Identify which cell holds the provided text, then report its [x, y] central coordinate. 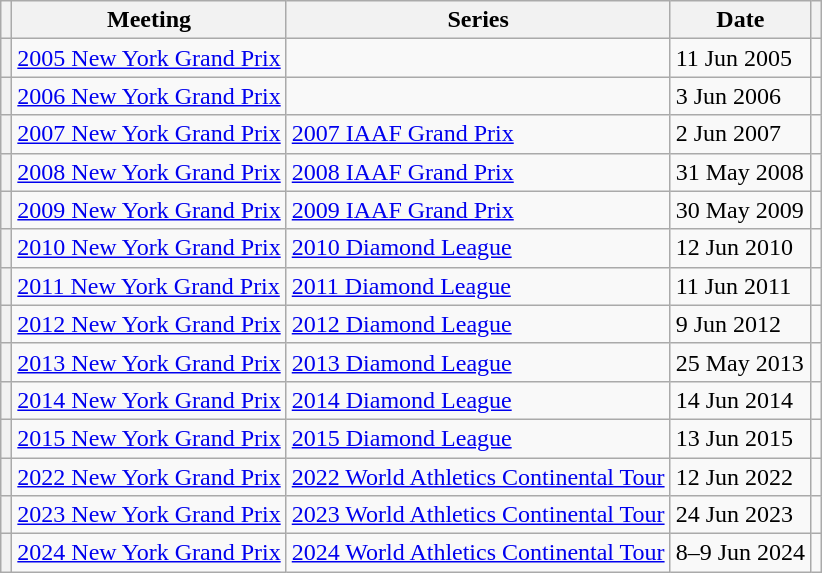
2 Jun 2007 [740, 134]
2014 New York Grand Prix [149, 400]
2022 New York Grand Prix [149, 477]
2023 New York Grand Prix [149, 515]
2013 Diamond League [478, 362]
25 May 2013 [740, 362]
2024 World Athletics Continental Tour [478, 553]
2012 Diamond League [478, 324]
2011 New York Grand Prix [149, 286]
2005 New York Grand Prix [149, 58]
2022 World Athletics Continental Tour [478, 477]
11 Jun 2011 [740, 286]
30 May 2009 [740, 210]
2008 New York Grand Prix [149, 172]
Series [478, 20]
2010 New York Grand Prix [149, 248]
3 Jun 2006 [740, 96]
31 May 2008 [740, 172]
2006 New York Grand Prix [149, 96]
24 Jun 2023 [740, 515]
2010 Diamond League [478, 248]
8–9 Jun 2024 [740, 553]
2008 IAAF Grand Prix [478, 172]
11 Jun 2005 [740, 58]
2024 New York Grand Prix [149, 553]
2015 Diamond League [478, 438]
2023 World Athletics Continental Tour [478, 515]
9 Jun 2012 [740, 324]
2015 New York Grand Prix [149, 438]
2007 IAAF Grand Prix [478, 134]
2013 New York Grand Prix [149, 362]
Date [740, 20]
12 Jun 2010 [740, 248]
2014 Diamond League [478, 400]
14 Jun 2014 [740, 400]
2012 New York Grand Prix [149, 324]
13 Jun 2015 [740, 438]
2011 Diamond League [478, 286]
2007 New York Grand Prix [149, 134]
2009 New York Grand Prix [149, 210]
Meeting [149, 20]
12 Jun 2022 [740, 477]
2009 IAAF Grand Prix [478, 210]
